Output the (X, Y) coordinate of the center of the cell containing the given text.  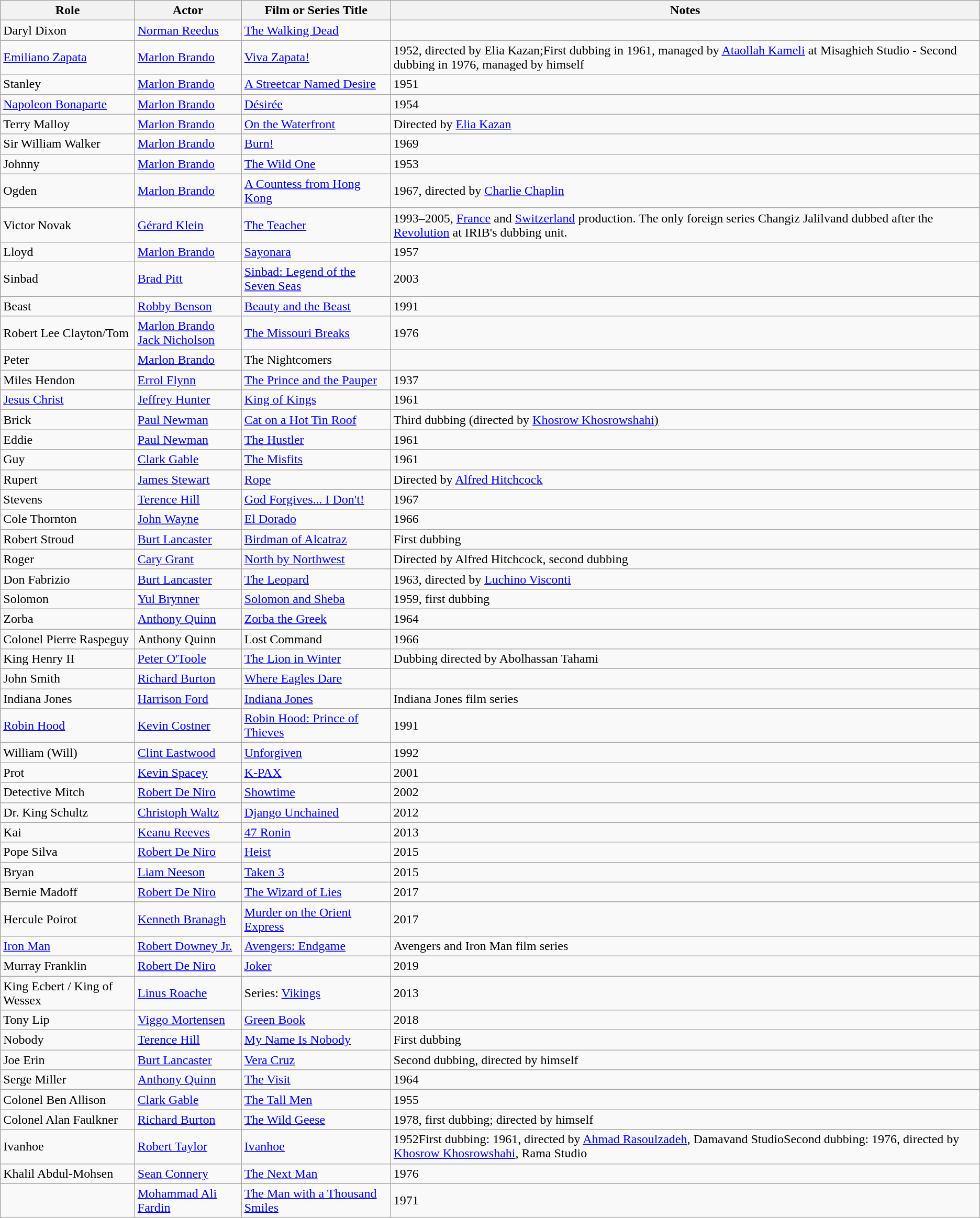
Sir William Walker (68, 144)
Serge Miller (68, 1080)
Green Book (316, 1020)
Johnny (68, 164)
Heist (316, 852)
Iron Man (68, 946)
Prot (68, 773)
Peter O'Toole (188, 659)
Rupert (68, 479)
Christoph Waltz (188, 812)
Viggo Mortensen (188, 1020)
Brad Pitt (188, 278)
Colonel Pierre Raspeguy (68, 639)
The Lion in Winter (316, 659)
Kenneth Branagh (188, 919)
Clint Eastwood (188, 753)
Cat on a Hot Tin Roof (316, 420)
Miles Hendon (68, 380)
Linus Roache (188, 992)
My Name Is Nobody (316, 1040)
King Henry II (68, 659)
Sinbad (68, 278)
Solomon (68, 599)
Role (68, 10)
Eddie (68, 440)
Directed by Elia Kazan (685, 124)
1993–2005, France and Switzerland production. The only foreign series Changiz Jalilvand dubbed after the Revolution at IRIB's dubbing unit. (685, 225)
Showtime (316, 792)
Robert Taylor (188, 1146)
Solomon and Sheba (316, 599)
Bernie Madoff (68, 892)
Norman Reedus (188, 30)
On the Waterfront (316, 124)
1967, directed by Charlie Chaplin (685, 191)
John Wayne (188, 519)
Taken 3 (316, 872)
Errol Flynn (188, 380)
James Stewart (188, 479)
Brick (68, 420)
Actor (188, 10)
2003 (685, 278)
Robin Hood (68, 725)
Rope (316, 479)
Liam Neeson (188, 872)
Beauty and the Beast (316, 306)
Unforgiven (316, 753)
Jesus Christ (68, 400)
The Teacher (316, 225)
2001 (685, 773)
Pope Silva (68, 852)
El Dorado (316, 519)
Burn! (316, 144)
Third dubbing (directed by Khosrow Khosrowshahi) (685, 420)
The Tall Men (316, 1100)
2012 (685, 812)
The Wild One (316, 164)
1969 (685, 144)
Stevens (68, 499)
Kevin Spacey (188, 773)
Lloyd (68, 252)
Viva Zapata! (316, 58)
A Countess from Hong Kong (316, 191)
1952First dubbing: 1961, directed by Ahmad Rasoulzadeh, Damavand StudioSecond dubbing: 1976, directed by Khosrow Khosrowshahi, Rama Studio (685, 1146)
Joe Erin (68, 1060)
Murray Franklin (68, 966)
1959, first dubbing (685, 599)
Birdman of Alcatraz (316, 539)
Harrison Ford (188, 699)
Sinbad: Legend of the Seven Seas (316, 278)
Directed by Alfred Hitchcock, second dubbing (685, 559)
Stanley (68, 84)
The Visit (316, 1080)
Avengers: Endgame (316, 946)
Zorba the Greek (316, 619)
Series: Vikings (316, 992)
Gérard Klein (188, 225)
Robert Stroud (68, 539)
Nobody (68, 1040)
Notes (685, 10)
Dubbing directed by Abolhassan Tahami (685, 659)
King of Kings (316, 400)
A Streetcar Named Desire (316, 84)
Désirée (316, 104)
The Wizard of Lies (316, 892)
Napoleon Bonaparte (68, 104)
Robin Hood: Prince of Thieves (316, 725)
Marlon BrandoJack Nicholson (188, 333)
Bryan (68, 872)
Don Fabrizio (68, 579)
Roger (68, 559)
Detective Mitch (68, 792)
Vera Cruz (316, 1060)
1954 (685, 104)
Kevin Costner (188, 725)
John Smith (68, 679)
Emiliano Zapata (68, 58)
Joker (316, 966)
Cole Thornton (68, 519)
Tony Lip (68, 1020)
K-PAX (316, 773)
North by Northwest (316, 559)
The Misfits (316, 460)
2019 (685, 966)
2018 (685, 1020)
Cary Grant (188, 559)
Colonel Alan Faulkner (68, 1120)
1963, directed by Luchino Visconti (685, 579)
Terry Malloy (68, 124)
The Next Man (316, 1174)
Robby Benson (188, 306)
1951 (685, 84)
Khalil Abdul-Mohsen (68, 1174)
King Ecbert / King of Wessex (68, 992)
Sean Connery (188, 1174)
The Nightcomers (316, 360)
1978, first dubbing; directed by himself (685, 1120)
The Missouri Breaks (316, 333)
Victor Novak (68, 225)
Peter (68, 360)
The Leopard (316, 579)
47 Ronin (316, 832)
The Hustler (316, 440)
Second dubbing, directed by himself (685, 1060)
Beast (68, 306)
Zorba (68, 619)
1957 (685, 252)
Keanu Reeves (188, 832)
Kai (68, 832)
Mohammad Ali Fardin (188, 1201)
1955 (685, 1100)
Where Eagles Dare (316, 679)
The Prince and the Pauper (316, 380)
Sayonara (316, 252)
Indiana Jones film series (685, 699)
Directed by Alfred Hitchcock (685, 479)
Avengers and Iron Man film series (685, 946)
Dr. King Schultz (68, 812)
Django Unchained (316, 812)
1971 (685, 1201)
Guy (68, 460)
The Walking Dead (316, 30)
Robert Lee Clayton/Tom (68, 333)
The Man with a Thousand Smiles (316, 1201)
Murder on the Orient Express (316, 919)
William (Will) (68, 753)
2002 (685, 792)
1937 (685, 380)
Robert Downey Jr. (188, 946)
1952, directed by Elia Kazan;First dubbing in 1961, managed by Ataollah Kameli at Misaghieh Studio - Second dubbing in 1976, managed by himself (685, 58)
Daryl Dixon (68, 30)
God Forgives... I Don't! (316, 499)
Colonel Ben Allison (68, 1100)
Film or Series Title (316, 10)
Hercule Poirot (68, 919)
Ogden (68, 191)
Jeffrey Hunter (188, 400)
1992 (685, 753)
1967 (685, 499)
1953 (685, 164)
Yul Brynner (188, 599)
Lost Command (316, 639)
The Wild Geese (316, 1120)
